For the text-containing cell, return its midpoint in [x, y] coordinate format. 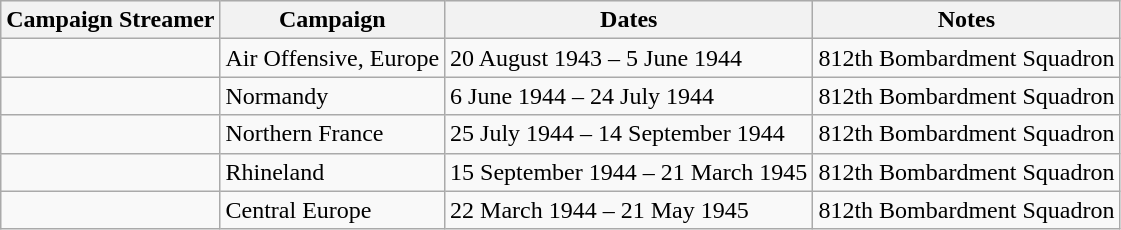
Rhineland [332, 172]
25 July 1944 – 14 September 1944 [629, 134]
6 June 1944 – 24 July 1944 [629, 96]
Air Offensive, Europe [332, 58]
22 March 1944 – 21 May 1945 [629, 210]
Campaign Streamer [110, 20]
Central Europe [332, 210]
15 September 1944 – 21 March 1945 [629, 172]
Normandy [332, 96]
Northern France [332, 134]
Dates [629, 20]
20 August 1943 – 5 June 1944 [629, 58]
Campaign [332, 20]
Notes [966, 20]
